Scan for the cell matching the given text and deliver its (x, y) coordinate at center. 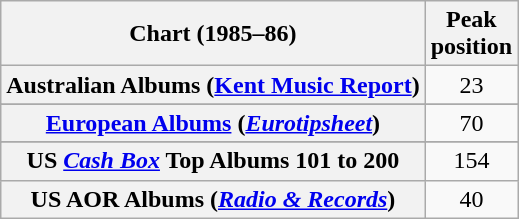
40 (471, 199)
European Albums (Eurotipsheet) (213, 123)
US AOR Albums (Radio & Records) (213, 199)
Chart (1985–86) (213, 34)
23 (471, 85)
Peakposition (471, 34)
US Cash Box Top Albums 101 to 200 (213, 161)
Australian Albums (Kent Music Report) (213, 85)
154 (471, 161)
70 (471, 123)
